Capture the cell that displays the provided text and extract its (X, Y) central coordinate. 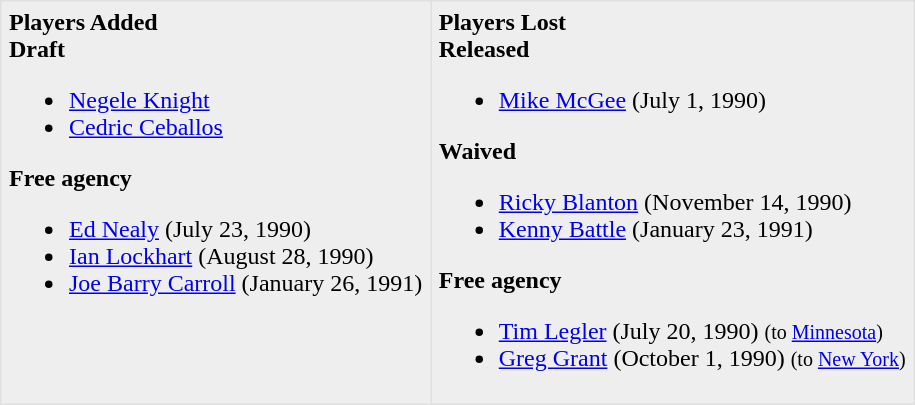
Players AddedDraftNegele KnightCedric CeballosFree agencyEd Nealy (July 23, 1990)Ian Lockhart (August 28, 1990)Joe Barry Carroll (January 26, 1991) (216, 203)
